Return the (x, y) coordinate for the center point of the cell that contains the specified text.  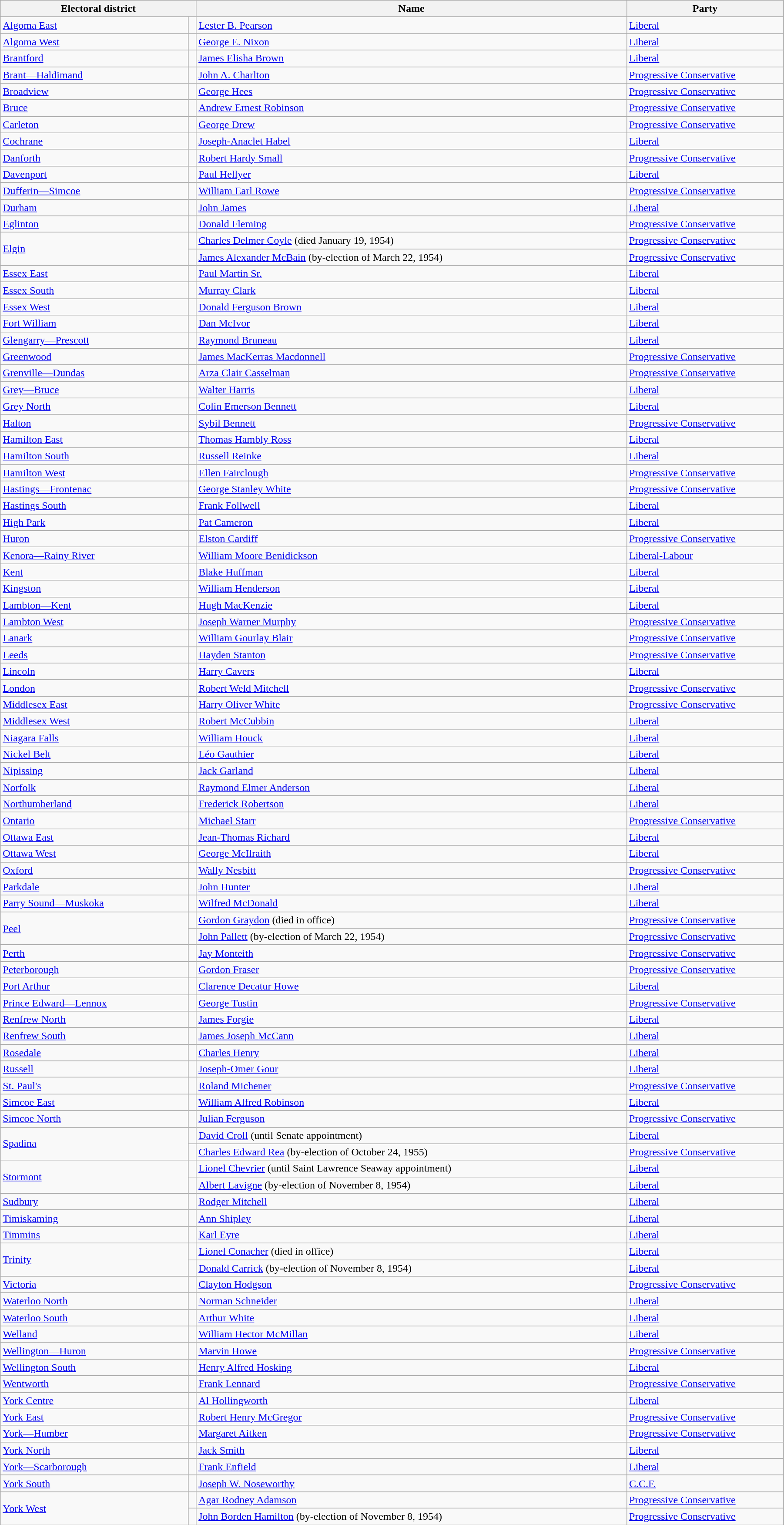
Carleton (94, 125)
Raymond Elmer Anderson (412, 788)
Simcoe North (94, 1119)
Lionel Conacher (died in office) (412, 1251)
Donald Fleming (412, 224)
George Tustin (412, 1003)
Walter Harris (412, 390)
Norfolk (94, 788)
Colin Emerson Bennett (412, 406)
Elston Cardiff (412, 539)
Prince Edward—Lennox (94, 1003)
Léo Gauthier (412, 754)
High Park (94, 522)
Waterloo North (94, 1301)
Lincoln (94, 671)
Lambton—Kent (94, 605)
Hayden Stanton (412, 655)
Margaret Aitken (412, 1434)
Spadina (94, 1144)
Oxford (94, 870)
Welland (94, 1334)
Andrew Ernest Robinson (412, 108)
Russell (94, 1069)
Party (705, 9)
York Centre (94, 1400)
York—Humber (94, 1434)
Glengarry—Prescott (94, 340)
Middlesex East (94, 704)
Clarence Decatur Howe (412, 986)
York North (94, 1450)
David Croll (until Senate appointment) (412, 1135)
Jean-Thomas Richard (412, 837)
Grey—Bruce (94, 390)
Waterloo South (94, 1318)
Rosedale (94, 1053)
St. Paul's (94, 1086)
Hugh MacKenzie (412, 605)
Robert Hardy Small (412, 158)
Northumberland (94, 804)
Parkdale (94, 887)
Middlesex West (94, 721)
Russell Reinke (412, 456)
William Houck (412, 738)
George E. Nixon (412, 42)
Harry Cavers (412, 671)
Greenwood (94, 357)
James Alexander McBain (by-election of March 22, 1954) (412, 257)
Rodger Mitchell (412, 1202)
James Forgie (412, 1020)
William Hector McMillan (412, 1334)
Bruce (94, 108)
Joseph Warner Murphy (412, 622)
Perth (94, 953)
Huron (94, 539)
Nipissing (94, 771)
Hamilton West (94, 472)
Pat Cameron (412, 522)
Murray Clark (412, 290)
Frederick Robertson (412, 804)
Peterborough (94, 970)
Stormont (94, 1177)
Grey North (94, 406)
Algoma West (94, 42)
York West (94, 1508)
York East (94, 1417)
Name (412, 9)
Ontario (94, 821)
Lester B. Pearson (412, 25)
Renfrew North (94, 1020)
Durham (94, 208)
Robert Weld Mitchell (412, 688)
Raymond Bruneau (412, 340)
Kingston (94, 589)
Gordon Fraser (412, 970)
Eglinton (94, 224)
Jay Monteith (412, 953)
Gordon Graydon (died in office) (412, 920)
Davenport (94, 174)
Nickel Belt (94, 754)
James MacKerras Macdonnell (412, 357)
Robert McCubbin (412, 721)
Brantford (94, 58)
James Joseph McCann (412, 1036)
George McIlraith (412, 854)
Frank Follwell (412, 506)
Danforth (94, 158)
Simcoe East (94, 1102)
Charles Henry (412, 1053)
Ottawa East (94, 837)
Essex South (94, 290)
Port Arthur (94, 986)
Ellen Fairclough (412, 472)
Timiskaming (94, 1218)
Wellington—Huron (94, 1351)
John James (412, 208)
John Pallett (by-election of March 22, 1954) (412, 936)
Wellington South (94, 1367)
London (94, 688)
Jack Garland (412, 771)
Lambton West (94, 622)
Roland Michener (412, 1086)
William Gourlay Blair (412, 638)
William Henderson (412, 589)
Liberal-Labour (705, 555)
Arza Clair Casselman (412, 373)
Wally Nesbitt (412, 870)
Dufferin—Simcoe (94, 191)
Sudbury (94, 1202)
Frank Enfield (412, 1467)
Ottawa West (94, 854)
Kenora—Rainy River (94, 555)
Hastings—Frontenac (94, 489)
Clayton Hodgson (412, 1285)
Blake Huffman (412, 572)
George Drew (412, 125)
Lionel Chevrier (until Saint Lawrence Seaway appointment) (412, 1168)
John A. Charlton (412, 75)
Joseph-Omer Gour (412, 1069)
Wentworth (94, 1384)
Karl Eyre (412, 1235)
Cochrane (94, 141)
Essex East (94, 274)
Jack Smith (412, 1450)
Wilfred McDonald (412, 903)
Brant—Haldimand (94, 75)
John Hunter (412, 887)
Kent (94, 572)
Trinity (94, 1259)
Sybil Bennett (412, 423)
George Stanley White (412, 489)
Robert Henry McGregor (412, 1417)
Hamilton South (94, 456)
Donald Ferguson Brown (412, 307)
Donald Carrick (by-election of November 8, 1954) (412, 1268)
Paul Martin Sr. (412, 274)
Joseph-Anaclet Habel (412, 141)
Algoma East (94, 25)
York—Scarborough (94, 1467)
Charles Delmer Coyle (died January 19, 1954) (412, 241)
Dan McIvor (412, 323)
Harry Oliver White (412, 704)
Fort William (94, 323)
Timmins (94, 1235)
Victoria (94, 1285)
Albert Lavigne (by-election of November 8, 1954) (412, 1185)
Paul Hellyer (412, 174)
Broadview (94, 91)
Niagara Falls (94, 738)
Halton (94, 423)
George Hees (412, 91)
C.C.F. (705, 1483)
Al Hollingworth (412, 1400)
Marvin Howe (412, 1351)
York South (94, 1483)
Frank Lennard (412, 1384)
Essex West (94, 307)
Electoral district (98, 9)
Peel (94, 928)
William Moore Benidickson (412, 555)
Lanark (94, 638)
Norman Schneider (412, 1301)
William Alfred Robinson (412, 1102)
Julian Ferguson (412, 1119)
Renfrew South (94, 1036)
Charles Edward Rea (by-election of October 24, 1955) (412, 1152)
Henry Alfred Hosking (412, 1367)
Michael Starr (412, 821)
William Earl Rowe (412, 191)
John Borden Hamilton (by-election of November 8, 1954) (412, 1516)
Joseph W. Noseworthy (412, 1483)
Hastings South (94, 506)
Hamilton East (94, 439)
Parry Sound—Muskoka (94, 903)
Grenville—Dundas (94, 373)
Agar Rodney Adamson (412, 1500)
Thomas Hambly Ross (412, 439)
Arthur White (412, 1318)
James Elisha Brown (412, 58)
Ann Shipley (412, 1218)
Leeds (94, 655)
Elgin (94, 249)
